For the text-containing cell, return its midpoint in (x, y) coordinate format. 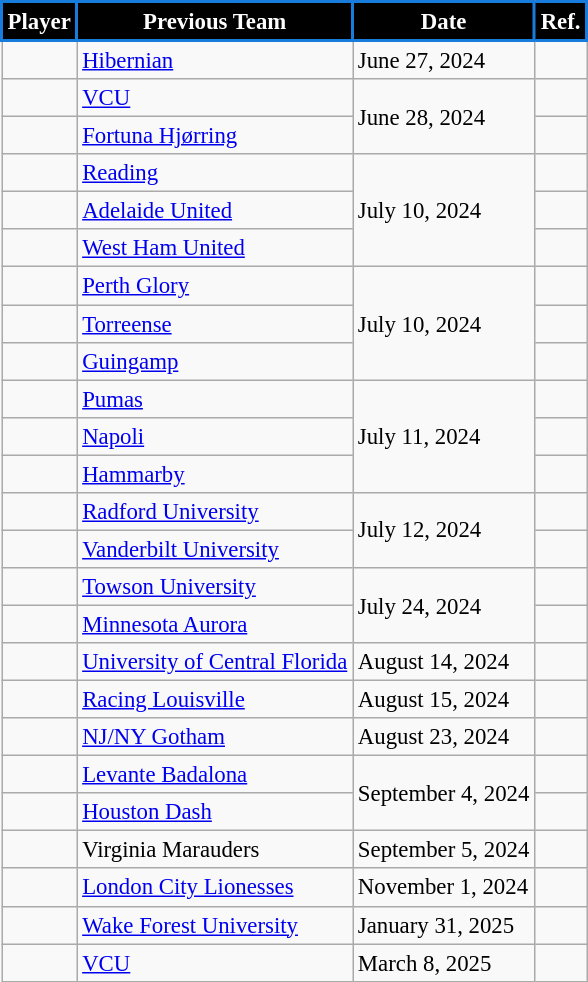
Pumas (215, 399)
Houston Dash (215, 812)
Hammarby (215, 474)
Levante Badalona (215, 775)
August 23, 2024 (444, 737)
Ref. (561, 22)
March 8, 2025 (444, 963)
NJ/NY Gotham (215, 737)
Towson University (215, 587)
September 5, 2024 (444, 850)
January 31, 2025 (444, 925)
Fortuna Hjørring (215, 136)
Radford University (215, 512)
August 14, 2024 (444, 662)
Adelaide United (215, 211)
Virginia Marauders (215, 850)
Guingamp (215, 361)
June 27, 2024 (444, 60)
Napoli (215, 436)
University of Central Florida (215, 662)
Perth Glory (215, 286)
Torreense (215, 324)
November 1, 2024 (444, 888)
Racing Louisville (215, 700)
Minnesota Aurora (215, 624)
September 4, 2024 (444, 794)
July 11, 2024 (444, 436)
Previous Team (215, 22)
Date (444, 22)
Wake Forest University (215, 925)
July 24, 2024 (444, 606)
London City Lionesses (215, 888)
Hibernian (215, 60)
West Ham United (215, 249)
July 12, 2024 (444, 530)
June 28, 2024 (444, 116)
Vanderbilt University (215, 549)
August 15, 2024 (444, 700)
Player (40, 22)
Reading (215, 173)
